Output the (X, Y) coordinate of the center of the cell containing the given text.  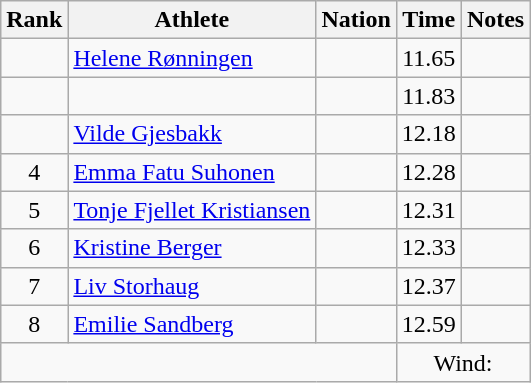
Notes (495, 20)
Kristine Berger (192, 248)
Helene Rønningen (192, 58)
Vilde Gjesbakk (192, 134)
7 (34, 286)
11.83 (428, 96)
Tonje Fjellet Kristiansen (192, 210)
8 (34, 324)
Time (428, 20)
Nation (356, 20)
6 (34, 248)
5 (34, 210)
12.59 (428, 324)
Liv Storhaug (192, 286)
12.28 (428, 172)
12.33 (428, 248)
Wind: (462, 362)
Emilie Sandberg (192, 324)
12.31 (428, 210)
12.18 (428, 134)
Athlete (192, 20)
12.37 (428, 286)
Rank (34, 20)
Emma Fatu Suhonen (192, 172)
11.65 (428, 58)
4 (34, 172)
